Determine the (x, y) coordinate at the center of the cell enclosing the given text.  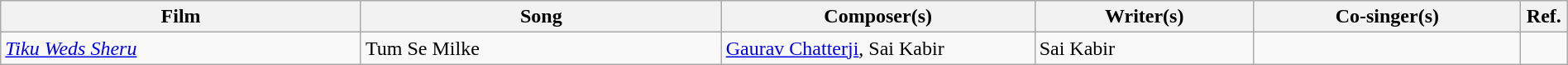
Sai Kabir (1145, 48)
Composer(s) (878, 17)
Co-singer(s) (1387, 17)
Ref. (1543, 17)
Gaurav Chatterji, Sai Kabir (878, 48)
Tum Se Milke (541, 48)
Film (181, 17)
Writer(s) (1145, 17)
Tiku Weds Sheru (181, 48)
Song (541, 17)
